Provide the [x, y] coordinate of the cell's center where the given text is located.  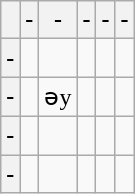
əy [58, 97]
